Scan for the cell matching the given text and deliver its [X, Y] coordinate at center. 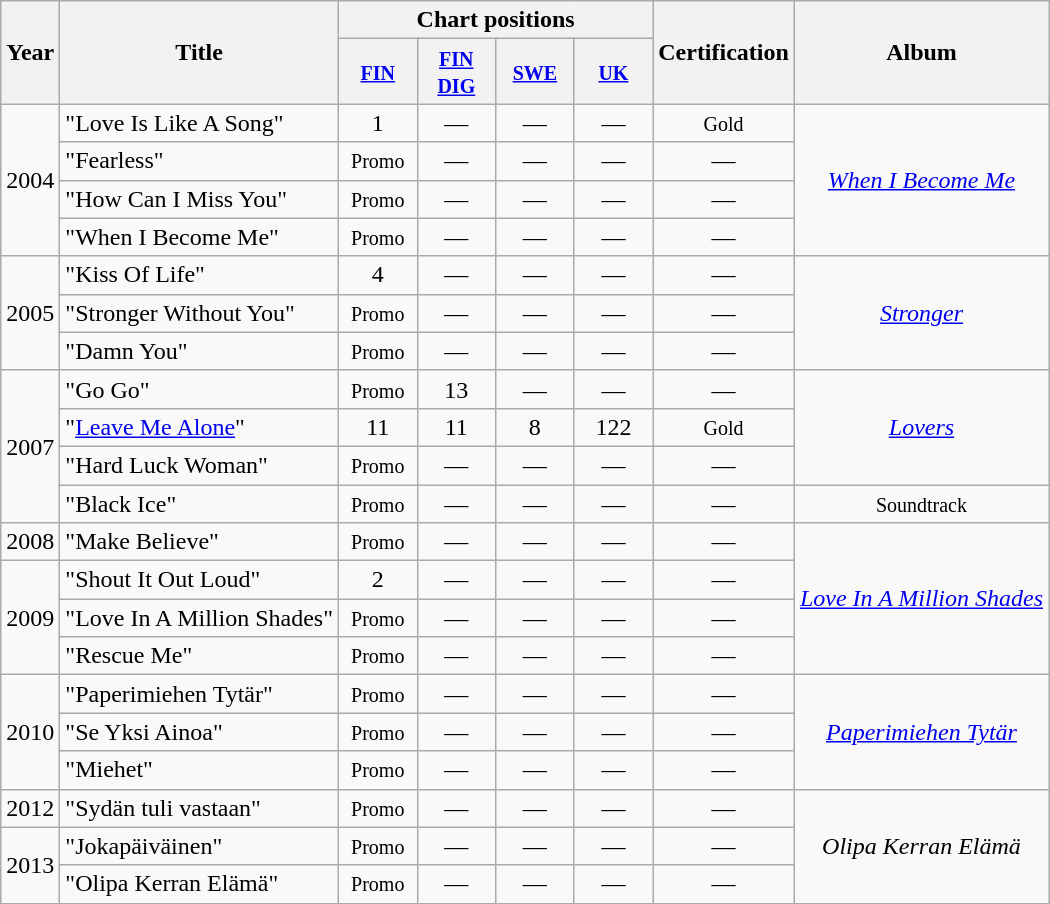
"Paperimiehen Tytär" [200, 694]
FIN [378, 72]
"Fearless" [200, 161]
Olipa Kerran Elämä [921, 846]
1 [378, 123]
2010 [30, 732]
2004 [30, 180]
2008 [30, 542]
2009 [30, 618]
"Love In A Million Shades" [200, 618]
"Stronger Without You" [200, 313]
"Black Ice" [200, 503]
"Miehet" [200, 770]
4 [378, 275]
"Jokapäiväinen" [200, 846]
"Se Yksi Ainoa" [200, 732]
Title [200, 52]
When I Become Me [921, 180]
"Shout It Out Loud" [200, 580]
"Make Believe" [200, 542]
"Rescue Me" [200, 656]
Love In A Million Shades [921, 599]
"Kiss Of Life" [200, 275]
8 [536, 427]
Soundtrack [921, 503]
Album [921, 52]
2 [378, 580]
FIN DIG [456, 72]
13 [456, 389]
2005 [30, 313]
"Damn You" [200, 351]
Chart positions [495, 20]
2012 [30, 808]
2013 [30, 865]
2007 [30, 446]
UK [614, 72]
Stronger [921, 313]
122 [614, 427]
SWE [536, 72]
Lovers [921, 427]
"Leave Me Alone" [200, 427]
Paperimiehen Tytär [921, 732]
Certification [724, 52]
"Hard Luck Woman" [200, 465]
"Go Go" [200, 389]
Year [30, 52]
"When I Become Me" [200, 237]
"How Can I Miss You" [200, 199]
"Love Is Like A Song" [200, 123]
"Olipa Kerran Elämä" [200, 884]
"Sydän tuli vastaan" [200, 808]
